Detect which cell encompasses the target text, then output its [X, Y] center coordinate. 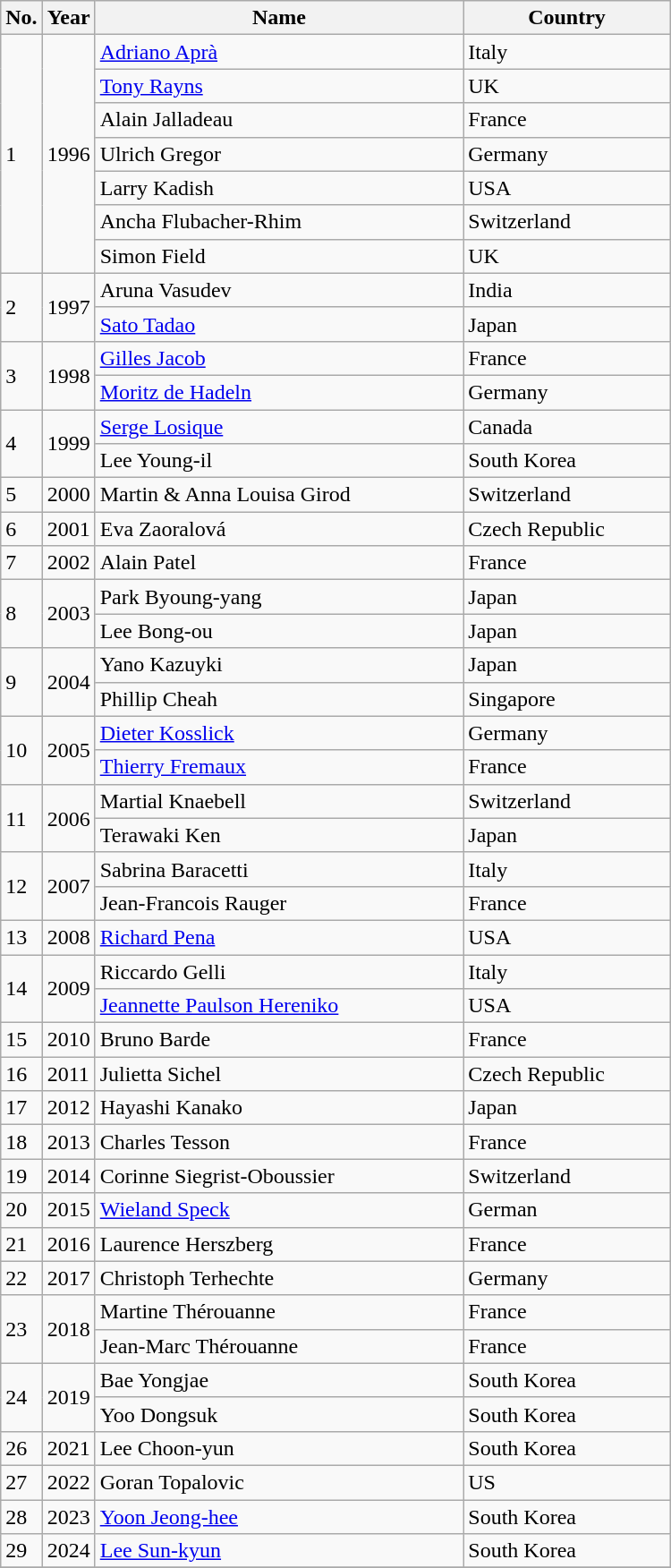
Bruno Barde [279, 1040]
Corinne Siegrist-Oboussier [279, 1176]
2012 [68, 1108]
11 [21, 818]
2024 [68, 1551]
22 [21, 1278]
15 [21, 1040]
1999 [68, 444]
2014 [68, 1176]
Sato Tadao [279, 324]
Phillip Cheah [279, 699]
10 [21, 750]
Martine Thérouanne [279, 1312]
2011 [68, 1074]
2000 [68, 495]
3 [21, 375]
Jeannette Paulson Hereniko [279, 1006]
17 [21, 1108]
Serge Losique [279, 427]
Lee Choon-yun [279, 1448]
2009 [68, 988]
Singapore [567, 699]
Wieland Speck [279, 1210]
1 [21, 154]
8 [21, 614]
Ancha Flubacher-Rhim [279, 222]
2013 [68, 1142]
German [567, 1210]
2003 [68, 614]
Simon Field [279, 256]
Martial Knaebell [279, 801]
2018 [68, 1329]
India [567, 290]
Riccardo Gelli [279, 971]
Yoon Jeong-hee [279, 1517]
2007 [68, 886]
Jean-Marc Thérouanne [279, 1346]
2002 [68, 563]
Eva Zaoralová [279, 529]
14 [21, 988]
Moritz de Hadeln [279, 392]
21 [21, 1244]
Martin & Anna Louisa Girod [279, 495]
2008 [68, 937]
Tony Rayns [279, 86]
2005 [68, 750]
Name [279, 18]
Canada [567, 427]
2 [21, 307]
28 [21, 1517]
2004 [68, 682]
Lee Bong-ou [279, 631]
26 [21, 1448]
1998 [68, 375]
Park Byoung-yang [279, 597]
Alain Jalladeau [279, 120]
2023 [68, 1517]
No. [21, 18]
5 [21, 495]
2022 [68, 1482]
Julietta Sichel [279, 1074]
2010 [68, 1040]
20 [21, 1210]
9 [21, 682]
Alain Patel [279, 563]
Larry Kadish [279, 188]
Christoph Terhechte [279, 1278]
2006 [68, 818]
4 [21, 444]
24 [21, 1397]
2016 [68, 1244]
27 [21, 1482]
7 [21, 563]
29 [21, 1551]
Terawaki Ken [279, 835]
Yano Kazuyki [279, 665]
23 [21, 1329]
Gilles Jacob [279, 358]
2019 [68, 1397]
Charles Tesson [279, 1142]
19 [21, 1176]
US [567, 1482]
13 [21, 937]
Thierry Fremaux [279, 767]
Bae Yongjae [279, 1380]
2015 [68, 1210]
Yoo Dongsuk [279, 1414]
Sabrina Baracetti [279, 869]
Jean-Francois Rauger [279, 903]
1996 [68, 154]
Dieter Kosslick [279, 733]
Aruna Vasudev [279, 290]
Lee Young-il [279, 461]
Richard Pena [279, 937]
1997 [68, 307]
6 [21, 529]
Lee Sun-kyun [279, 1551]
2021 [68, 1448]
18 [21, 1142]
Adriano Aprà [279, 52]
Hayashi Kanako [279, 1108]
Goran Topalovic [279, 1482]
12 [21, 886]
Country [567, 18]
Laurence Herszberg [279, 1244]
2001 [68, 529]
Ulrich Gregor [279, 154]
2017 [68, 1278]
Year [68, 18]
16 [21, 1074]
